Find where the given text appears and provide that cell's center as (x, y) coordinate. 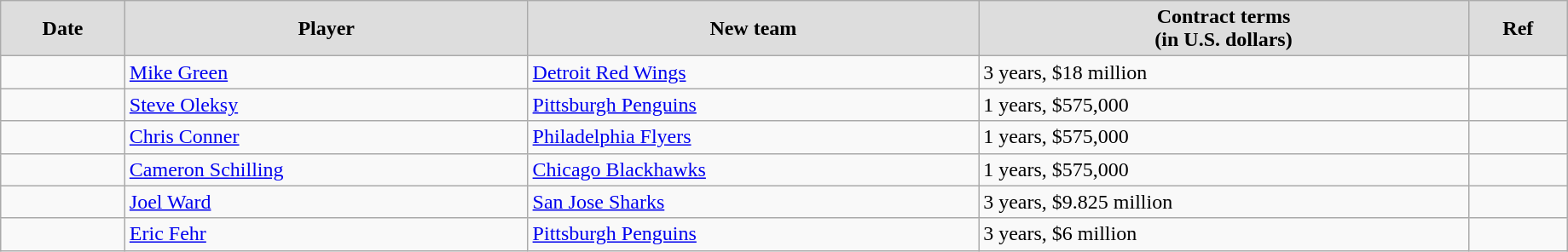
Contract terms(in U.S. dollars) (1224, 29)
Joel Ward (326, 202)
Chris Conner (326, 137)
Detroit Red Wings (754, 72)
3 years, $18 million (1224, 72)
New team (754, 29)
Player (326, 29)
Chicago Blackhawks (754, 169)
San Jose Sharks (754, 202)
Eric Fehr (326, 234)
3 years, $9.825 million (1224, 202)
Steve Oleksy (326, 105)
Cameron Schilling (326, 169)
Philadelphia Flyers (754, 137)
Mike Green (326, 72)
Ref (1518, 29)
Date (63, 29)
3 years, $6 million (1224, 234)
